Extract the (x, y) coordinate from the center of the cell holding the provided text.  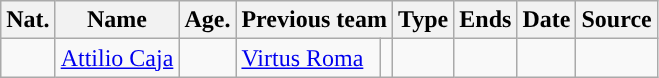
Name (117, 20)
Ends (486, 20)
Previous team (314, 20)
Type (424, 20)
Source (616, 20)
Attilio Caja (117, 58)
Age. (208, 20)
Virtus Roma (308, 58)
Date (546, 20)
Nat. (28, 20)
